Determine the [x, y] coordinate at the center of the cell enclosing the given text.  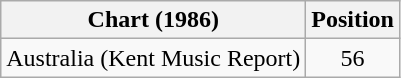
Australia (Kent Music Report) [154, 58]
56 [353, 58]
Position [353, 20]
Chart (1986) [154, 20]
